From the cell containing the given text, extract its center point as (x, y) coordinate. 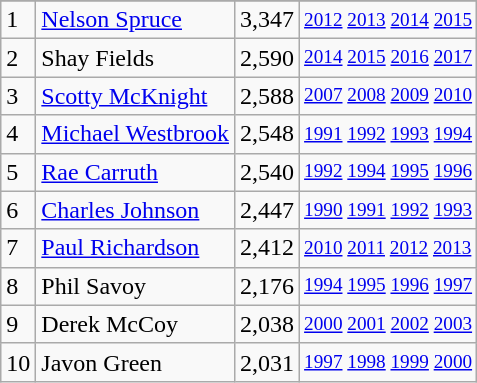
6 (18, 210)
10 (18, 362)
2012 2013 2014 2015 (388, 20)
7 (18, 248)
3 (18, 96)
Scotty McKnight (136, 96)
Derek McCoy (136, 324)
5 (18, 172)
2014 2015 2016 2017 (388, 58)
Phil Savoy (136, 286)
1991 1992 1993 1994 (388, 134)
1990 1991 1992 1993 (388, 210)
Nelson Spruce (136, 20)
2,590 (266, 58)
2000 2001 2002 2003 (388, 324)
9 (18, 324)
Paul Richardson (136, 248)
1992 1994 1995 1996 (388, 172)
2007 2008 2009 2010 (388, 96)
1 (18, 20)
2010 2011 2012 2013 (388, 248)
Michael Westbrook (136, 134)
Javon Green (136, 362)
2,412 (266, 248)
1997 1998 1999 2000 (388, 362)
2,548 (266, 134)
4 (18, 134)
2,447 (266, 210)
2,176 (266, 286)
Charles Johnson (136, 210)
2 (18, 58)
Rae Carruth (136, 172)
2,540 (266, 172)
2,038 (266, 324)
8 (18, 286)
2,031 (266, 362)
1994 1995 1996 1997 (388, 286)
3,347 (266, 20)
2,588 (266, 96)
Shay Fields (136, 58)
